Capture the cell that displays the provided text and extract its [x, y] central coordinate. 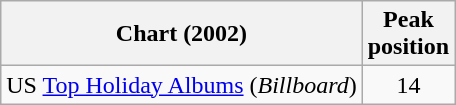
14 [408, 85]
Peakposition [408, 34]
US Top Holiday Albums (Billboard) [182, 85]
Chart (2002) [182, 34]
